Locate the cell with the specified text and output its [X, Y] center coordinate. 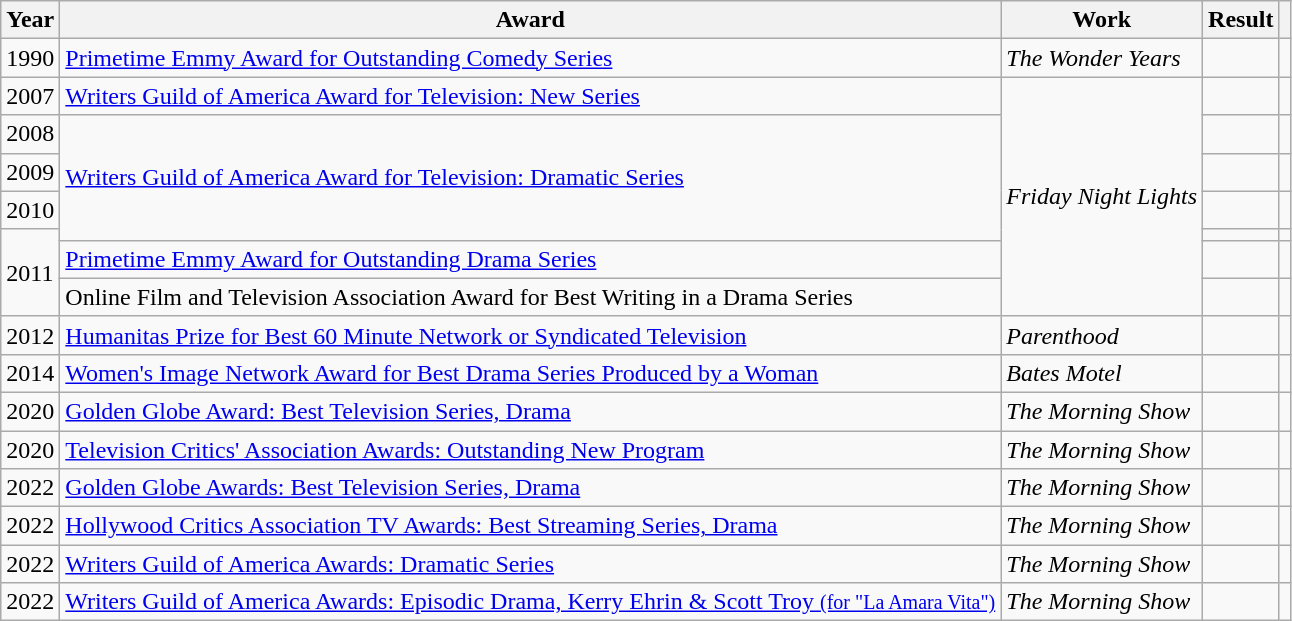
2009 [30, 172]
Award [530, 20]
2010 [30, 210]
2011 [30, 272]
Women's Image Network Award for Best Drama Series Produced by a Woman [530, 373]
Writers Guild of America Award for Television: Dramatic Series [530, 178]
Hollywood Critics Association TV Awards: Best Streaming Series, Drama [530, 526]
Online Film and Television Association Award for Best Writing in a Drama Series [530, 297]
Writers Guild of America Awards: Dramatic Series [530, 564]
Bates Motel [1102, 373]
Writers Guild of America Award for Television: New Series [530, 96]
Work [1102, 20]
The Wonder Years [1102, 58]
Television Critics' Association Awards: Outstanding New Program [530, 449]
Writers Guild of America Awards: Episodic Drama, Kerry Ehrin & Scott Troy (for "La Amara Vita") [530, 602]
2007 [30, 96]
2014 [30, 373]
Primetime Emmy Award for Outstanding Comedy Series [530, 58]
Humanitas Prize for Best 60 Minute Network or Syndicated Television [530, 335]
2008 [30, 134]
Year [30, 20]
Parenthood [1102, 335]
Golden Globe Award: Best Television Series, Drama [530, 411]
Result [1241, 20]
Friday Night Lights [1102, 196]
Primetime Emmy Award for Outstanding Drama Series [530, 259]
1990 [30, 58]
2012 [30, 335]
Golden Globe Awards: Best Television Series, Drama [530, 488]
